Pinpoint the cell where the given text exists, returning its (x, y) midpoint coordinate. 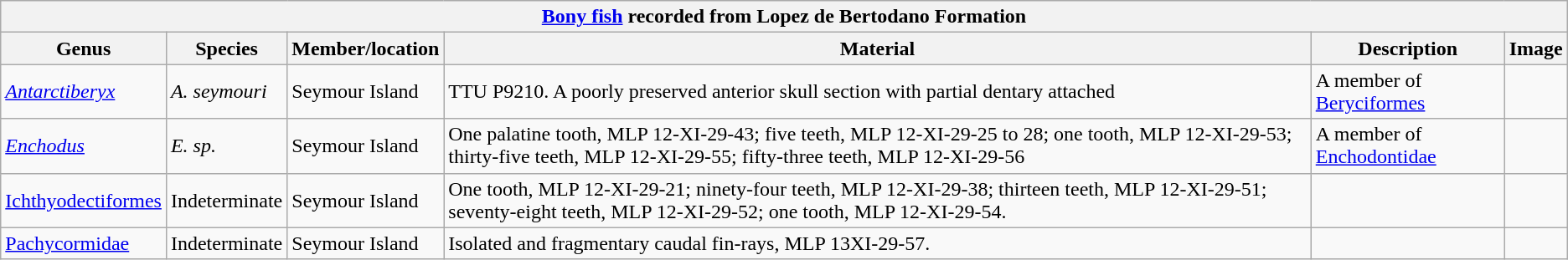
Genus (84, 48)
Enchodus (84, 145)
Bony fish recorded from Lopez de Bertodano Formation (784, 17)
Pachycormidae (84, 243)
Member/location (365, 48)
Image (1536, 48)
Antarctiberyx (84, 92)
Isolated and fragmentary caudal fin-rays, MLP 13XI-29-57. (878, 243)
Material (878, 48)
Description (1407, 48)
A member of Beryciformes (1407, 92)
Species (226, 48)
A member of Enchodontidae (1407, 145)
A. seymouri (226, 92)
E. sp. (226, 145)
Ichthyodectiformes (84, 201)
TTU P9210. A poorly preserved anterior skull section with partial dentary attached (878, 92)
